Locate the cell with the specified text and output its (X, Y) center coordinate. 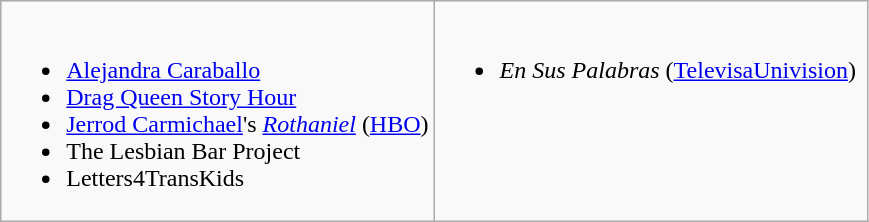
En Sus Palabras (TelevisaUnivision) (650, 112)
Alejandra CaraballoDrag Queen Story HourJerrod Carmichael's Rothaniel (HBO)The Lesbian Bar ProjectLetters4TransKids (218, 112)
